Determine the [X, Y] coordinate at the center of the cell enclosing the given text.  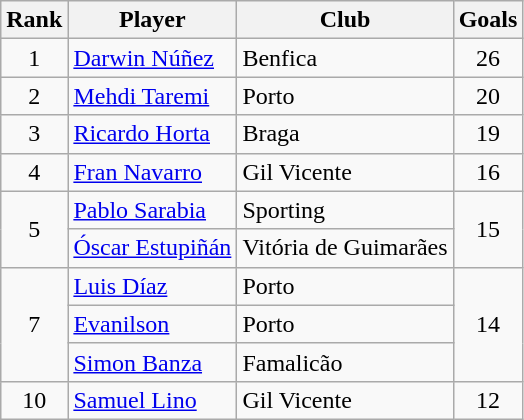
Vitória de Guimarães [345, 248]
16 [488, 172]
Ricardo Horta [152, 134]
3 [34, 134]
Evanilson [152, 324]
Simon Banza [152, 362]
26 [488, 58]
1 [34, 58]
Benfica [345, 58]
19 [488, 134]
Goals [488, 20]
Óscar Estupiñán [152, 248]
Samuel Lino [152, 400]
Club [345, 20]
Famalicão [345, 362]
Pablo Sarabia [152, 210]
5 [34, 229]
2 [34, 96]
10 [34, 400]
Fran Navarro [152, 172]
Sporting [345, 210]
Luis Díaz [152, 286]
Player [152, 20]
14 [488, 324]
Braga [345, 134]
Darwin Núñez [152, 58]
4 [34, 172]
Mehdi Taremi [152, 96]
Rank [34, 20]
12 [488, 400]
20 [488, 96]
15 [488, 229]
7 [34, 324]
